Return [X, Y] of the center of cell containing provided text 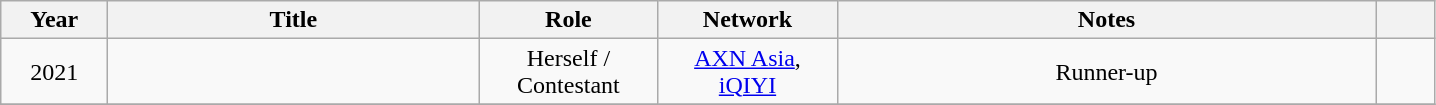
Herself / Contestant [568, 72]
Notes [1106, 20]
Network [748, 20]
Runner-up [1106, 72]
Title [294, 20]
2021 [54, 72]
Role [568, 20]
AXN Asia, iQIYI [748, 72]
Year [54, 20]
